Find where the given text appears and provide that cell's center as (X, Y) coordinate. 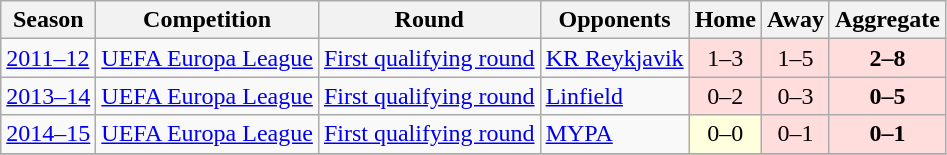
2011–12 (48, 58)
2–8 (887, 58)
1–3 (725, 58)
2013–14 (48, 96)
Season (48, 20)
2014–15 (48, 134)
Opponents (614, 20)
Aggregate (887, 20)
0–5 (887, 96)
Home (725, 20)
0–3 (796, 96)
Round (429, 20)
Away (796, 20)
0–0 (725, 134)
Linfield (614, 96)
KR Reykjavik (614, 58)
Competition (208, 20)
MYPA (614, 134)
1–5 (796, 58)
0–2 (725, 96)
